Locate the cell with the specified text and output its [x, y] center coordinate. 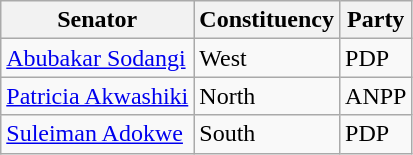
Patricia Akwashiki [98, 96]
Constituency [267, 20]
Suleiman Adokwe [98, 134]
West [267, 58]
Senator [98, 20]
Abubakar Sodangi [98, 58]
South [267, 134]
Party [376, 20]
North [267, 96]
ANPP [376, 96]
